Identify which cell holds the provided text, then report its [x, y] central coordinate. 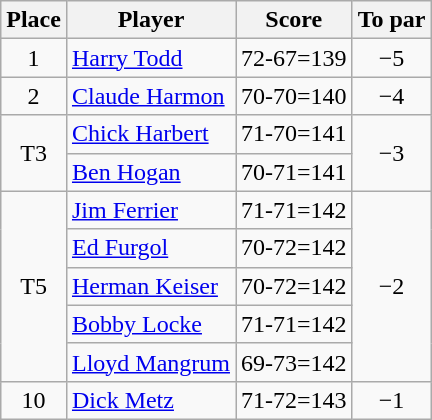
−3 [392, 153]
71-70=141 [294, 134]
70-70=140 [294, 96]
Bobby Locke [150, 324]
−1 [392, 400]
Player [150, 20]
T5 [34, 286]
69-73=142 [294, 362]
Ed Furgol [150, 248]
Dick Metz [150, 400]
1 [34, 58]
Harry Todd [150, 58]
Score [294, 20]
−4 [392, 96]
2 [34, 96]
Jim Ferrier [150, 210]
−5 [392, 58]
T3 [34, 153]
10 [34, 400]
Chick Harbert [150, 134]
Lloyd Mangrum [150, 362]
70-71=141 [294, 172]
To par [392, 20]
Herman Keiser [150, 286]
72-67=139 [294, 58]
Place [34, 20]
Ben Hogan [150, 172]
71-72=143 [294, 400]
−2 [392, 286]
Claude Harmon [150, 96]
